Scan for the cell matching the given text and deliver its (x, y) coordinate at center. 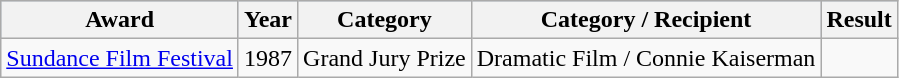
Award (120, 20)
1987 (268, 58)
Grand Jury Prize (385, 58)
Year (268, 20)
Dramatic Film / Connie Kaiserman (646, 58)
Category / Recipient (646, 20)
Category (385, 20)
Result (859, 20)
Sundance Film Festival (120, 58)
